Return the (X, Y) coordinate for the center point of the cell that contains the specified text.  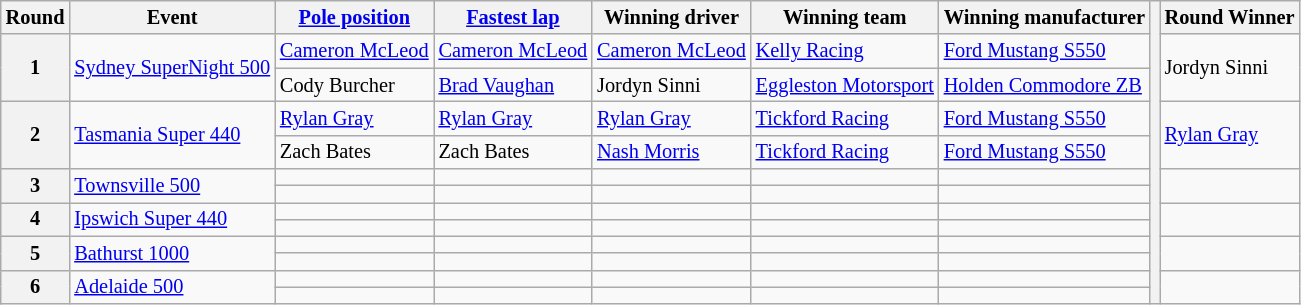
Round Winner (1230, 17)
Round (36, 17)
Brad Vaughan (514, 85)
Tasmania Super 440 (172, 134)
Winning manufacturer (1044, 17)
Sydney SuperNight 500 (172, 68)
Fastest lap (514, 17)
6 (36, 287)
3 (36, 186)
Cody Burcher (354, 85)
Holden Commodore ZB (1044, 85)
Winning team (845, 17)
Event (172, 17)
5 (36, 253)
4 (36, 219)
Ipswich Super 440 (172, 219)
Eggleston Motorsport (845, 85)
Townsville 500 (172, 186)
Nash Morris (672, 152)
Winning driver (672, 17)
Adelaide 500 (172, 287)
Kelly Racing (845, 51)
Bathurst 1000 (172, 253)
2 (36, 134)
Pole position (354, 17)
1 (36, 68)
